Locate the cell with the specified text and output its [x, y] center coordinate. 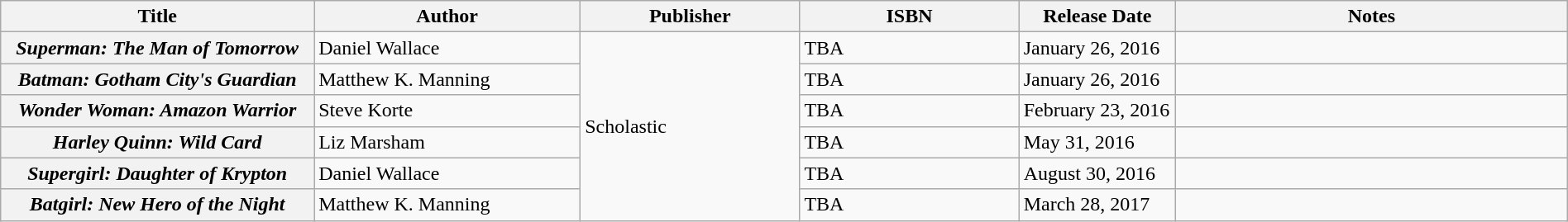
Wonder Woman: Amazon Warrior [157, 111]
August 30, 2016 [1097, 173]
Release Date [1097, 17]
Steve Korte [447, 111]
ISBN [910, 17]
Harley Quinn: Wild Card [157, 142]
Publisher [690, 17]
Supergirl: Daughter of Krypton [157, 173]
May 31, 2016 [1097, 142]
February 23, 2016 [1097, 111]
Batgirl: New Hero of the Night [157, 205]
Liz Marsham [447, 142]
Author [447, 17]
Scholastic [690, 126]
Notes [1372, 17]
March 28, 2017 [1097, 205]
Batman: Gotham City's Guardian [157, 79]
Superman: The Man of Tomorrow [157, 48]
Title [157, 17]
